Output the (X, Y) coordinate of the center of the cell containing the given text.  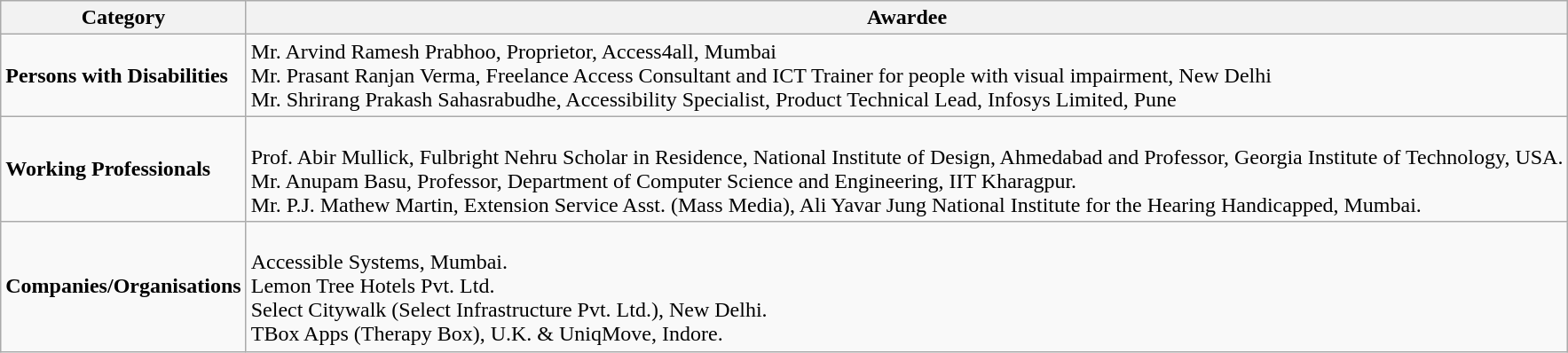
Category (123, 18)
Working Professionals (123, 169)
Awardee (907, 18)
Companies/Organisations (123, 286)
Persons with Disabilities (123, 75)
